Search for the cell housing the specified text and yield its (x, y) center coordinate. 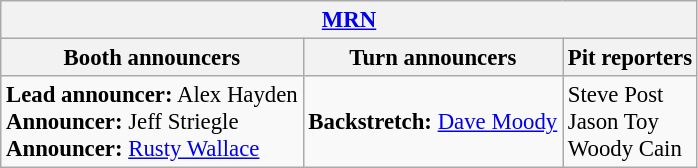
Pit reporters (630, 58)
Steve PostJason ToyWoody Cain (630, 122)
MRN (350, 20)
Booth announcers (152, 58)
Turn announcers (432, 58)
Lead announcer: Alex HaydenAnnouncer: Jeff StriegleAnnouncer: Rusty Wallace (152, 122)
Backstretch: Dave Moody (432, 122)
